From the cell containing the given text, extract its center point as [X, Y] coordinate. 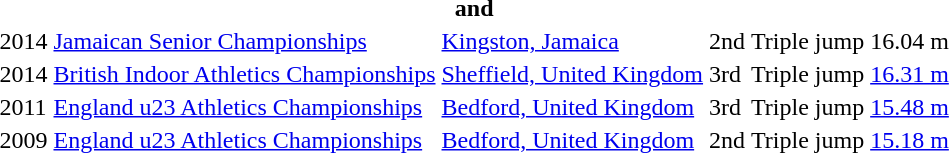
Sheffield, United Kingdom [572, 74]
Bedford, United Kingdom [572, 107]
2nd [728, 41]
Kingston, Jamaica [572, 41]
British Indoor Athletics Championships [244, 74]
England u23 Athletics Championships [244, 107]
Jamaican Senior Championships [244, 41]
